Capture the cell that displays the provided text and extract its (X, Y) central coordinate. 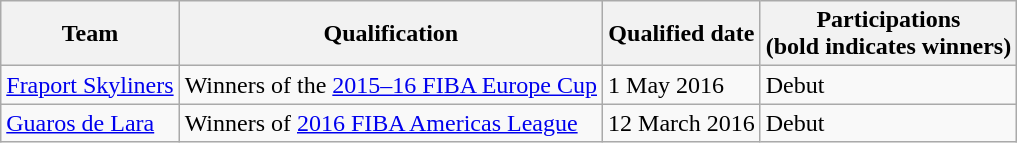
Team (90, 34)
Participations (bold indicates winners) (888, 34)
12 March 2016 (682, 123)
Guaros de Lara (90, 123)
Fraport Skyliners (90, 85)
Qualification (390, 34)
Qualified date (682, 34)
1 May 2016 (682, 85)
Winners of 2016 FIBA Americas League (390, 123)
Winners of the 2015–16 FIBA Europe Cup (390, 85)
